Locate the cell with the specified text and output its (X, Y) center coordinate. 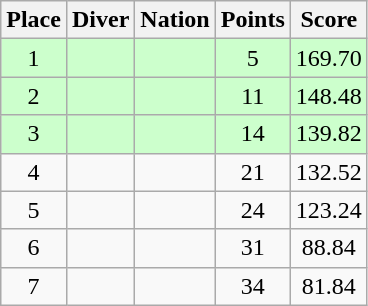
31 (252, 248)
132.52 (328, 172)
Score (328, 20)
Nation (175, 20)
88.84 (328, 248)
139.82 (328, 134)
81.84 (328, 286)
123.24 (328, 210)
21 (252, 172)
2 (34, 96)
169.70 (328, 58)
4 (34, 172)
Points (252, 20)
14 (252, 134)
1 (34, 58)
Diver (100, 20)
6 (34, 248)
Place (34, 20)
24 (252, 210)
3 (34, 134)
7 (34, 286)
34 (252, 286)
11 (252, 96)
148.48 (328, 96)
